Determine the [X, Y] coordinate at the center of the cell enclosing the given text.  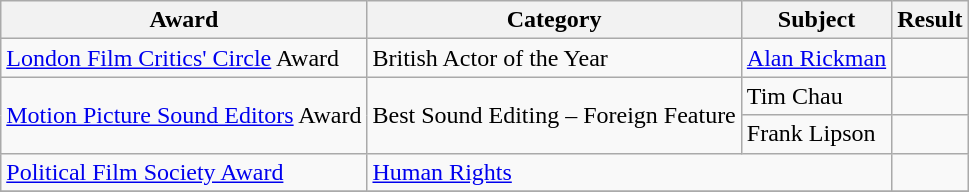
Political Film Society Award [184, 172]
Motion Picture Sound Editors Award [184, 115]
Subject [816, 20]
Human Rights [630, 172]
Best Sound Editing – Foreign Feature [554, 115]
Award [184, 20]
Frank Lipson [816, 134]
Result [930, 20]
Category [554, 20]
London Film Critics' Circle Award [184, 58]
British Actor of the Year [554, 58]
Tim Chau [816, 96]
Alan Rickman [816, 58]
